Provide the [X, Y] coordinate of the cell's center where the given text is located.  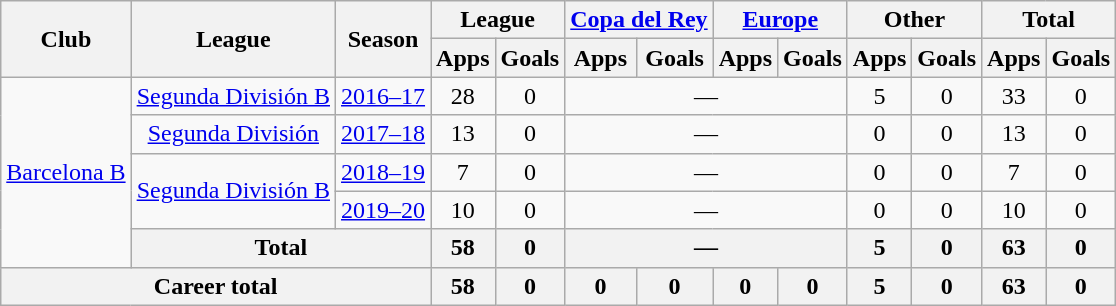
2018–19 [384, 172]
Other [914, 20]
Copa del Rey [639, 20]
Segunda División [233, 134]
Season [384, 39]
Barcelona B [66, 172]
2017–18 [384, 134]
Career total [216, 286]
2019–20 [384, 210]
Europe [780, 20]
Club [66, 39]
2016–17 [384, 96]
28 [463, 96]
33 [1014, 96]
